Return the [X, Y] coordinate for the center point of the cell that contains the specified text.  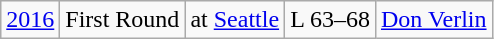
2016 [30, 20]
at Seattle [235, 20]
Don Verlin [434, 20]
First Round [122, 20]
L 63–68 [330, 20]
